For the text-containing cell, return its midpoint in [x, y] coordinate format. 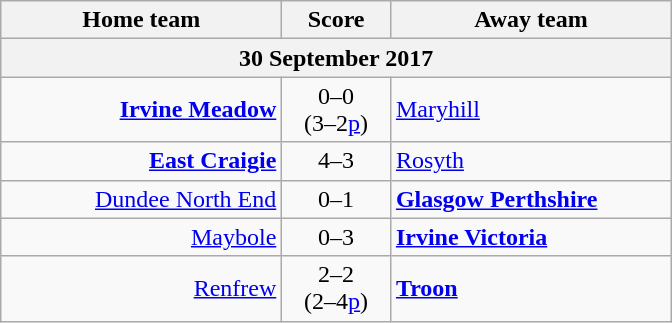
4–3 [336, 161]
0–3 [336, 237]
Score [336, 20]
Irvine Victoria [530, 237]
0–0(3–2p) [336, 110]
Maybole [142, 237]
Troon [530, 288]
Renfrew [142, 288]
0–1 [336, 199]
2–2(2–4p) [336, 288]
Home team [142, 20]
30 September 2017 [336, 58]
Rosyth [530, 161]
Dundee North End [142, 199]
East Craigie [142, 161]
Glasgow Perthshire [530, 199]
Irvine Meadow [142, 110]
Maryhill [530, 110]
Away team [530, 20]
